Locate the cell with the specified text and output its [X, Y] center coordinate. 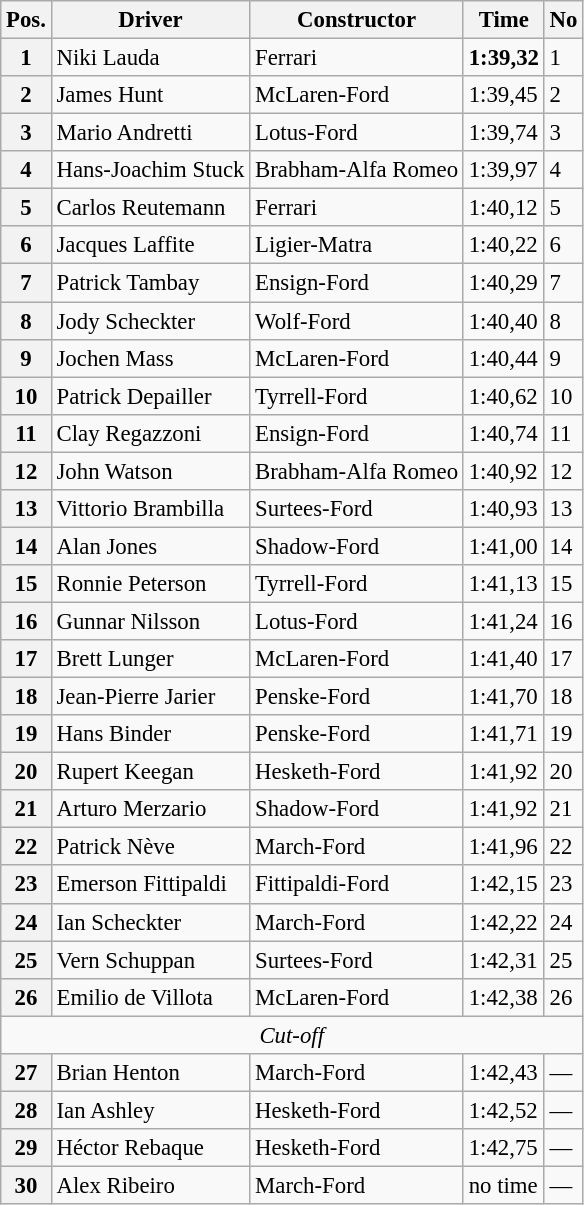
Wolf-Ford [357, 321]
Niki Lauda [150, 58]
Clay Regazzoni [150, 433]
Gunnar Nilsson [150, 621]
Ligier-Matra [357, 245]
1:42,43 [504, 1073]
Emilio de Villota [150, 997]
1:41,40 [504, 659]
Hans Binder [150, 734]
Driver [150, 20]
Rupert Keegan [150, 772]
Patrick Depailler [150, 396]
Hans-Joachim Stuck [150, 170]
Vittorio Brambilla [150, 509]
Jean-Pierre Jarier [150, 697]
27 [26, 1073]
Patrick Tambay [150, 283]
Jacques Laffite [150, 245]
1:41,00 [504, 546]
1:40,22 [504, 245]
1:42,52 [504, 1110]
Brett Lunger [150, 659]
1:40,92 [504, 471]
1:40,12 [504, 208]
Ronnie Peterson [150, 584]
Time [504, 20]
1:41,70 [504, 697]
1:42,38 [504, 997]
Mario Andretti [150, 133]
Fittipaldi-Ford [357, 885]
Carlos Reutemann [150, 208]
29 [26, 1148]
1:39,74 [504, 133]
1:42,75 [504, 1148]
1:41,96 [504, 847]
Emerson Fittipaldi [150, 885]
Pos. [26, 20]
1:41,24 [504, 621]
30 [26, 1185]
1:40,74 [504, 433]
Alan Jones [150, 546]
No [563, 20]
28 [26, 1110]
1:40,62 [504, 396]
Patrick Nève [150, 847]
1:39,45 [504, 95]
Jody Scheckter [150, 321]
John Watson [150, 471]
1:40,93 [504, 509]
Cut-off [292, 1035]
Brian Henton [150, 1073]
Héctor Rebaque [150, 1148]
no time [504, 1185]
Arturo Merzario [150, 809]
Jochen Mass [150, 358]
1:42,22 [504, 922]
1:39,97 [504, 170]
1:42,15 [504, 885]
James Hunt [150, 95]
1:40,29 [504, 283]
Vern Schuppan [150, 960]
1:42,31 [504, 960]
1:40,40 [504, 321]
Constructor [357, 20]
Alex Ribeiro [150, 1185]
1:40,44 [504, 358]
1:41,13 [504, 584]
Ian Ashley [150, 1110]
1:39,32 [504, 58]
1:41,71 [504, 734]
Ian Scheckter [150, 922]
